Output the (x, y) coordinate of the center of the cell containing the given text.  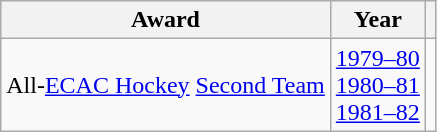
1979–801980–811981–82 (378, 85)
All-ECAC Hockey Second Team (166, 85)
Year (378, 20)
Award (166, 20)
